Find where the given text appears and provide that cell's center as (x, y) coordinate. 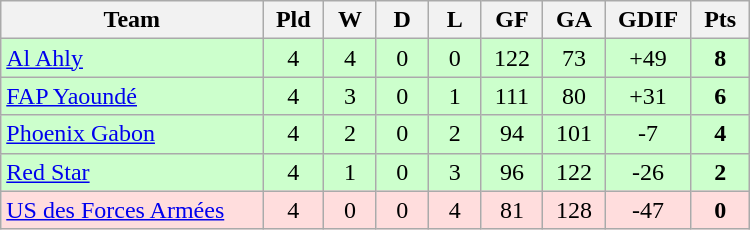
US des Forces Armées (132, 210)
-47 (648, 210)
D (402, 20)
8 (720, 58)
96 (512, 172)
GDIF (648, 20)
L (454, 20)
Phoenix Gabon (132, 134)
W (350, 20)
81 (512, 210)
-7 (648, 134)
Pld (294, 20)
Team (132, 20)
-26 (648, 172)
Red Star (132, 172)
Al Ahly (132, 58)
GF (512, 20)
128 (574, 210)
94 (512, 134)
Pts (720, 20)
+49 (648, 58)
101 (574, 134)
+31 (648, 96)
80 (574, 96)
73 (574, 58)
6 (720, 96)
GA (574, 20)
FAP Yaoundé (132, 96)
111 (512, 96)
